Detect which cell encompasses the target text, then output its [x, y] center coordinate. 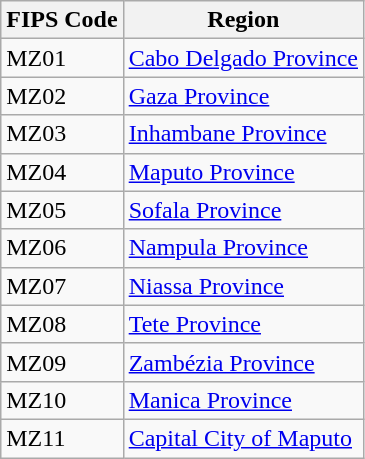
Tete Province [243, 324]
MZ03 [62, 134]
Inhambane Province [243, 134]
MZ02 [62, 96]
Zambézia Province [243, 362]
Manica Province [243, 400]
Maputo Province [243, 172]
MZ06 [62, 248]
Nampula Province [243, 248]
Cabo Delgado Province [243, 58]
Sofala Province [243, 210]
Gaza Province [243, 96]
MZ11 [62, 438]
Niassa Province [243, 286]
MZ01 [62, 58]
MZ07 [62, 286]
Capital City of Maputo [243, 438]
MZ05 [62, 210]
FIPS Code [62, 20]
MZ04 [62, 172]
MZ10 [62, 400]
MZ08 [62, 324]
MZ09 [62, 362]
Region [243, 20]
